Return the [X, Y] coordinate for the center point of the cell that contains the specified text.  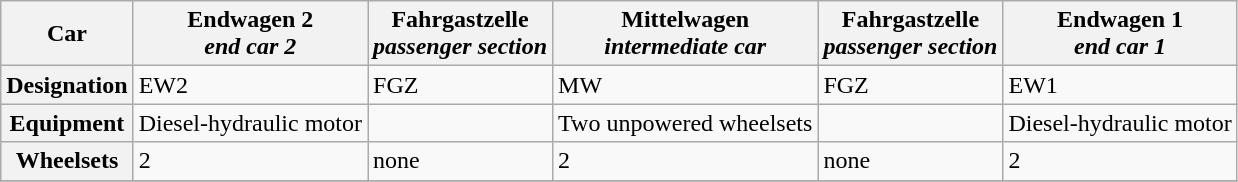
Designation [67, 85]
EW1 [1120, 85]
Wheelsets [67, 161]
Car [67, 34]
Mittelwagenintermediate car [686, 34]
Endwagen 1end car 1 [1120, 34]
Endwagen 2end car 2 [250, 34]
MW [686, 85]
EW2 [250, 85]
Two unpowered wheelsets [686, 123]
Equipment [67, 123]
